Identify which cell holds the provided text, then report its [X, Y] central coordinate. 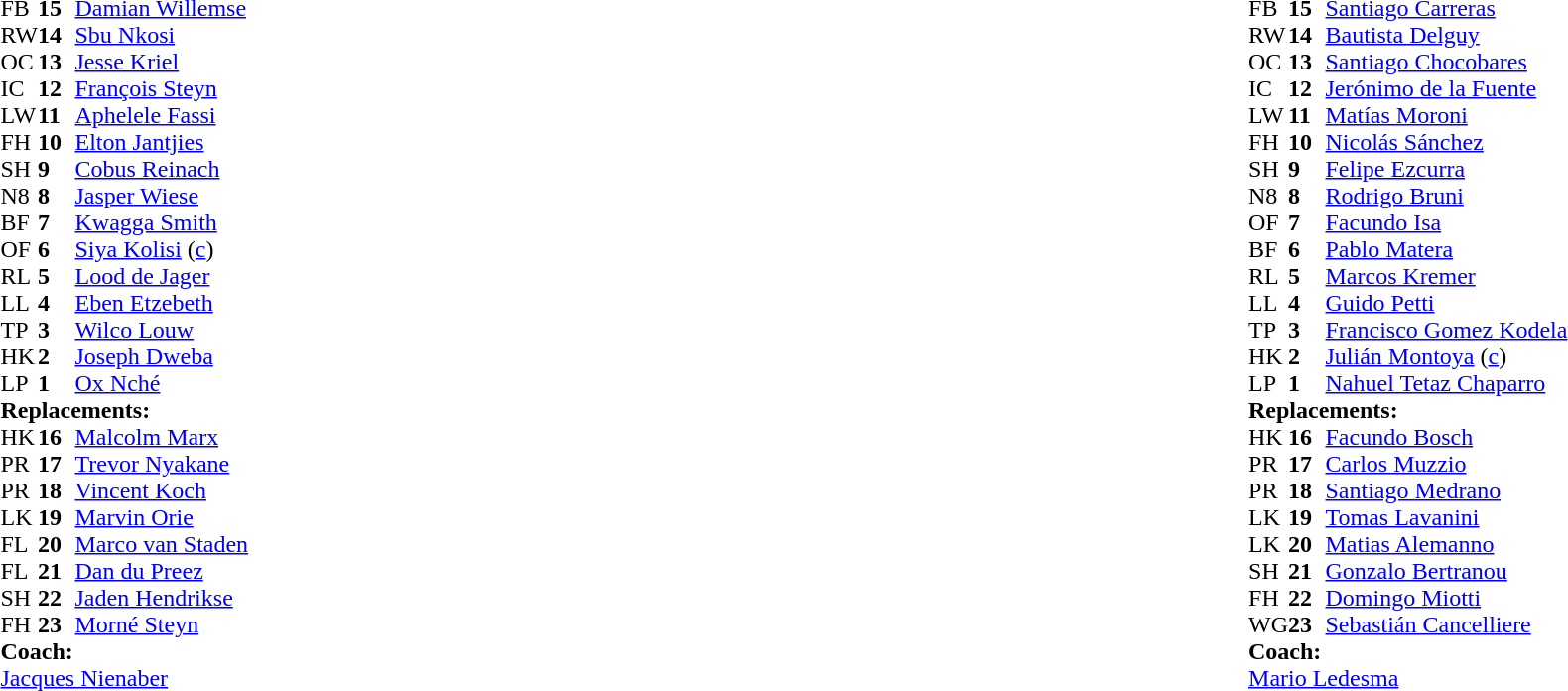
Cobus Reinach [163, 169]
Trevor Nyakane [163, 465]
Elton Jantjies [163, 143]
Gonzalo Bertranou [1447, 572]
Siya Kolisi (c) [163, 250]
Marvin Orie [163, 518]
Malcolm Marx [163, 437]
Marco van Staden [163, 544]
Lood de Jager [163, 276]
Guido Petti [1447, 304]
Facundo Isa [1447, 222]
Jasper Wiese [163, 197]
Jesse Kriel [163, 62]
François Steyn [163, 89]
Santiago Chocobares [1447, 62]
Facundo Bosch [1447, 437]
Carlos Muzzio [1447, 465]
Tomas Lavanini [1447, 518]
Bautista Delguy [1447, 36]
Nicolás Sánchez [1447, 143]
Francisco Gomez Kodela [1447, 330]
Sbu Nkosi [163, 36]
Jaden Hendrikse [163, 598]
Eben Etzebeth [163, 304]
WG [1268, 625]
Matias Alemanno [1447, 544]
Joseph Dweba [163, 357]
Ox Nché [163, 383]
Santiago Medrano [1447, 490]
Vincent Koch [163, 490]
Felipe Ezcurra [1447, 169]
Dan du Preez [163, 572]
Nahuel Tetaz Chaparro [1447, 383]
Marcos Kremer [1447, 276]
Domingo Miotti [1447, 598]
Jerónimo de la Fuente [1447, 89]
Julián Montoya (c) [1447, 357]
Pablo Matera [1447, 250]
Wilco Louw [163, 330]
Matías Moroni [1447, 115]
Aphelele Fassi [163, 115]
Morné Steyn [163, 625]
Kwagga Smith [163, 222]
Rodrigo Bruni [1447, 197]
Sebastián Cancelliere [1447, 625]
